Output the (x, y) coordinate of the center of the cell containing the given text.  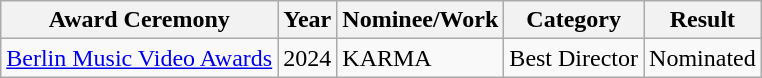
Year (308, 20)
Nominated (703, 58)
Result (703, 20)
Award Ceremony (140, 20)
KARMA (420, 58)
2024 (308, 58)
Best Director (574, 58)
Category (574, 20)
Berlin Music Video Awards (140, 58)
Nominee/Work (420, 20)
